Extract the (X, Y) coordinate from the center of the cell holding the provided text.  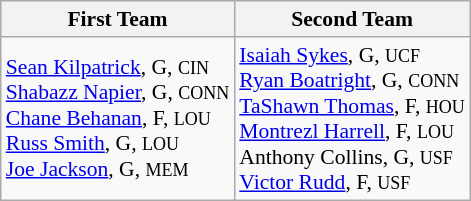
Second Team (352, 19)
Isaiah Sykes, G, UCFRyan Boatright, G, CONNTaShawn Thomas, F, HOUMontrezl Harrell, F, LOUAnthony Collins, G, USFVictor Rudd, F, USF (352, 118)
First Team (118, 19)
Sean Kilpatrick, G, CINShabazz Napier, G, CONNChane Behanan, F, LOURuss Smith, G, LOUJoe Jackson, G, MEM (118, 118)
